Capture the cell that displays the provided text and extract its [X, Y] central coordinate. 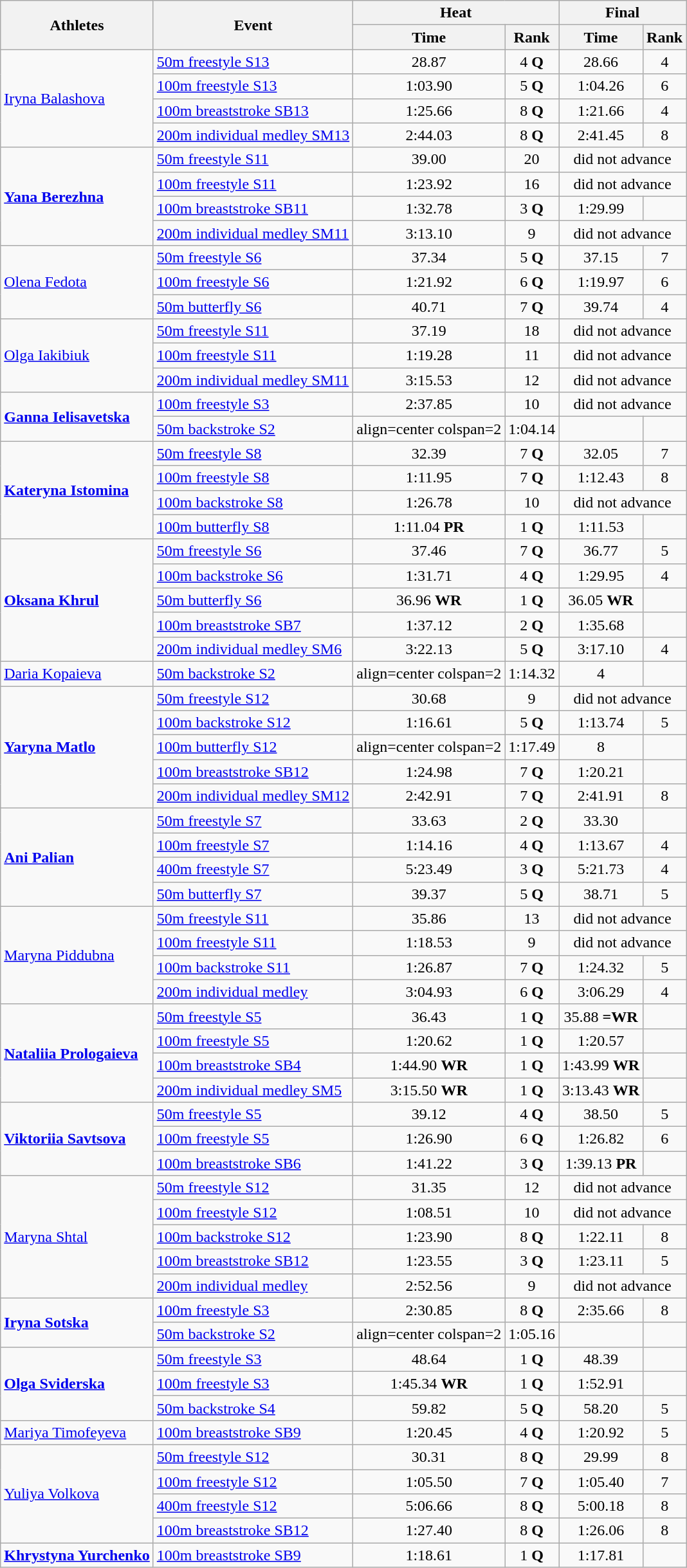
2:41.91 [601, 796]
1:16.61 [429, 723]
Olena Fedota [77, 282]
2:35.66 [601, 1310]
1:20.21 [601, 772]
50m butterfly S7 [253, 894]
Oksana Khrul [77, 600]
50m freestyle S13 [253, 62]
1:11.95 [429, 478]
1:24.32 [601, 967]
1:08.51 [429, 1212]
1:05.16 [532, 1335]
3:13.10 [429, 233]
1:22.11 [601, 1237]
Mariya Timofeyeva [77, 1432]
1:32.78 [429, 208]
Daria Kopaieva [77, 673]
100m freestyle S13 [253, 86]
38.71 [601, 894]
400m freestyle S12 [253, 1506]
1:44.90 WR [429, 1065]
Heat [456, 13]
29.99 [601, 1457]
1:20.92 [601, 1432]
11 [532, 356]
37.34 [429, 257]
100m butterfly S8 [253, 527]
1:14.32 [532, 673]
1:19.97 [601, 282]
Nataliia Prologaieva [77, 1053]
100m backstroke S8 [253, 502]
58.20 [601, 1408]
1:11.04 PR [429, 527]
1:13.67 [601, 845]
1:27.40 [429, 1531]
100m backstroke S11 [253, 967]
13 [532, 918]
2:30.85 [429, 1310]
35.88 =WR [601, 1016]
28.87 [429, 62]
2:42.91 [429, 796]
3:04.93 [429, 992]
100m breaststroke SB13 [253, 111]
1:23.55 [429, 1261]
1:41.22 [429, 1163]
1:05.40 [601, 1481]
30.68 [429, 698]
1:04.14 [532, 429]
Olga Iakibiuk [77, 356]
Yana Berezhna [77, 196]
3:17.10 [601, 649]
1:04.26 [601, 86]
2:52.56 [429, 1286]
Ani Palian [77, 857]
1:23.11 [601, 1261]
48.39 [601, 1359]
35.86 [429, 918]
37.19 [429, 331]
1:37.12 [429, 624]
50m backstroke S4 [253, 1408]
Olga Sviderska [77, 1383]
5:00.18 [601, 1506]
200m individual medley SM6 [253, 649]
5:23.49 [429, 870]
1:17.49 [532, 747]
Khrystyna Yurchenko [77, 1555]
30.31 [429, 1457]
50m freestyle S8 [253, 453]
1:11.53 [601, 527]
1:18.61 [429, 1555]
5:06.66 [429, 1506]
33.63 [429, 821]
Maryna Piddubna [77, 955]
50m freestyle S3 [253, 1359]
1:23.90 [429, 1237]
1:05.50 [429, 1481]
100m breaststroke SB6 [253, 1163]
1:52.91 [601, 1383]
40.71 [429, 307]
1:26.87 [429, 967]
1:25.66 [429, 111]
39.74 [601, 307]
1:14.16 [429, 845]
18 [532, 331]
Viktoriia Savtsova [77, 1139]
39.12 [429, 1115]
20 [532, 160]
Yuliya Volkova [77, 1493]
100m backstroke S6 [253, 576]
1:21.92 [429, 282]
1:20.57 [601, 1041]
1:26.82 [601, 1139]
1:39.13 PR [601, 1163]
37.46 [429, 551]
1:12.43 [601, 478]
50m freestyle S7 [253, 821]
1:20.62 [429, 1041]
3:15.50 WR [429, 1090]
100m breaststroke SB7 [253, 624]
3:15.53 [429, 380]
Maryna Shtal [77, 1237]
48.64 [429, 1359]
1:24.98 [429, 772]
200m individual medley SM5 [253, 1090]
2:37.85 [429, 405]
39.37 [429, 894]
1:45.34 WR [429, 1383]
100m breaststroke SB4 [253, 1065]
1:26.06 [601, 1531]
Ganna Ielisavetska [77, 417]
1:18.53 [429, 943]
16 [532, 184]
1:31.71 [429, 576]
36.05 WR [601, 600]
1:26.90 [429, 1139]
2:44.03 [429, 135]
36.43 [429, 1016]
38.50 [601, 1115]
32.05 [601, 453]
1:21.66 [601, 111]
32.39 [429, 453]
2:41.45 [601, 135]
3:13.43 WR [601, 1090]
Iryna Sotska [77, 1322]
1:26.78 [429, 502]
1:29.95 [601, 576]
39.00 [429, 160]
Yaryna Matlo [77, 747]
36.77 [601, 551]
1:03.90 [429, 86]
1:35.68 [601, 624]
Event [253, 25]
1:20.45 [429, 1432]
3:06.29 [601, 992]
37.15 [601, 257]
5:21.73 [601, 870]
1:19.28 [429, 356]
1:23.92 [429, 184]
1:29.99 [601, 208]
28.66 [601, 62]
33.30 [601, 821]
36.96 WR [429, 600]
200m individual medley SM13 [253, 135]
31.35 [429, 1188]
1:17.81 [601, 1555]
100m breaststroke SB11 [253, 208]
Iryna Balashova [77, 98]
200m individual medley SM12 [253, 796]
400m freestyle S7 [253, 870]
Final [622, 13]
100m butterfly S12 [253, 747]
100m freestyle S6 [253, 282]
1:13.74 [601, 723]
Kateryna Istomina [77, 490]
100m freestyle S8 [253, 478]
Athletes [77, 25]
3:22.13 [429, 649]
1:43.99 WR [601, 1065]
100m freestyle S7 [253, 845]
59.82 [429, 1408]
